Search for the cell housing the specified text and yield its [X, Y] center coordinate. 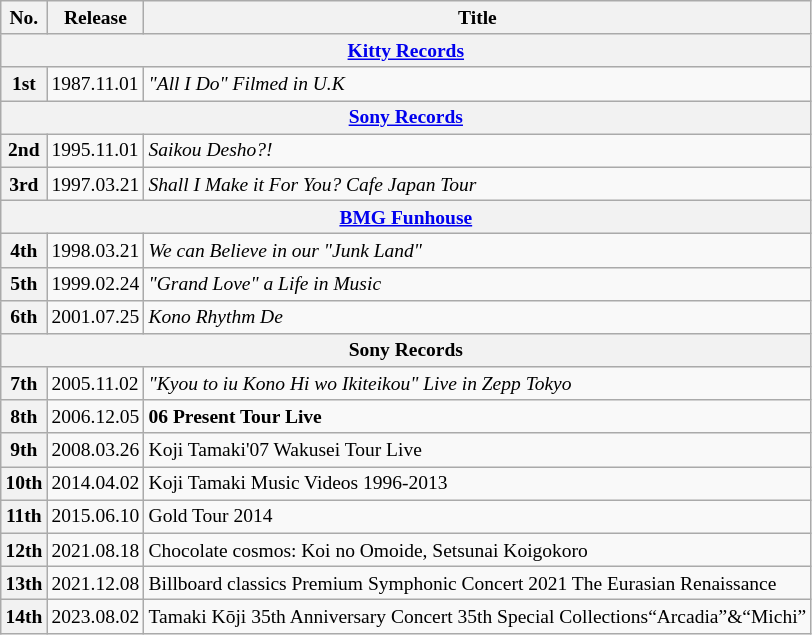
13th [24, 584]
2015.06.10 [96, 516]
06 Present Tour Live [478, 416]
Koji Tamaki Music Videos 1996-2013 [478, 484]
BMG Funhouse [406, 216]
11th [24, 516]
10th [24, 484]
No. [24, 18]
2014.04.02 [96, 484]
Gold Tour 2014 [478, 516]
12th [24, 550]
Chocolate cosmos: Koi no Omoide, Setsunai Koigokoro [478, 550]
2008.03.26 [96, 450]
7th [24, 384]
2001.07.25 [96, 316]
Billboard classics Premium Symphonic Concert 2021 The Eurasian Renaissance [478, 584]
8th [24, 416]
14th [24, 616]
1st [24, 84]
Shall I Make it For You? Cafe Japan Tour [478, 184]
2005.11.02 [96, 384]
Tamaki Kōji 35th Anniversary Concert 35th Special Collections“Arcadia”&“Michi” [478, 616]
Koji Tamaki'07 Wakusei Tour Live [478, 450]
2021.08.18 [96, 550]
1995.11.01 [96, 150]
Kitty Records [406, 50]
1997.03.21 [96, 184]
Saikou Desho?! [478, 150]
"All I Do" Filmed in U.K [478, 84]
1998.03.21 [96, 250]
4th [24, 250]
3rd [24, 184]
6th [24, 316]
2006.12.05 [96, 416]
9th [24, 450]
Release [96, 18]
1999.02.24 [96, 284]
We can Believe in our "Junk Land" [478, 250]
5th [24, 284]
"Kyou to iu Kono Hi wo Ikiteikou" Live in Zepp Tokyo [478, 384]
Kono Rhythm De [478, 316]
1987.11.01 [96, 84]
2nd [24, 150]
Title [478, 18]
2023.08.02 [96, 616]
"Grand Love" a Life in Music [478, 284]
2021.12.08 [96, 584]
